Search for the cell housing the specified text and yield its (X, Y) center coordinate. 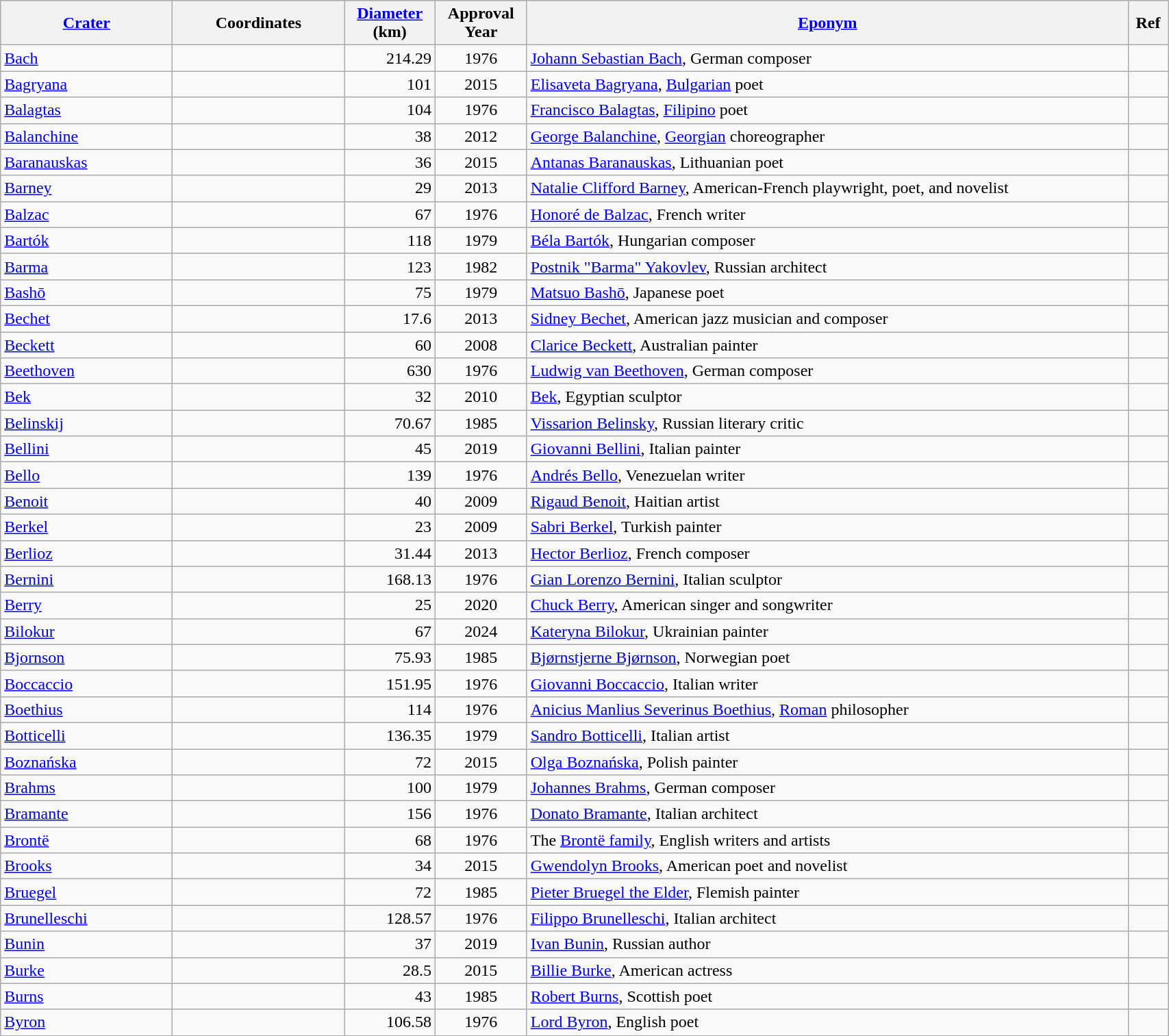
118 (390, 240)
Balagtas (86, 110)
136.35 (390, 735)
Robert Burns, Scottish poet (827, 996)
214.29 (390, 58)
1982 (481, 266)
Antanas Baranauskas, Lithuanian poet (827, 162)
Natalie Clifford Barney, American-French playwright, poet, and novelist (827, 188)
Boethius (86, 709)
2024 (481, 631)
36 (390, 162)
31.44 (390, 553)
128.57 (390, 918)
Sidney Bechet, American jazz musician and composer (827, 318)
Berlioz (86, 553)
Burns (86, 996)
Bek (86, 397)
45 (390, 449)
Byron (86, 1022)
Boccaccio (86, 683)
139 (390, 475)
2008 (481, 344)
Benoit (86, 501)
Ludwig van Beethoven, German composer (827, 371)
Vissarion Belinsky, Russian literary critic (827, 423)
Johann Sebastian Bach, German composer (827, 58)
123 (390, 266)
Crater (86, 23)
George Balanchine, Georgian choreographer (827, 136)
101 (390, 84)
Lord Byron, English poet (827, 1022)
Brooks (86, 866)
Baranauskas (86, 162)
The Brontë family, English writers and artists (827, 840)
Bello (86, 475)
156 (390, 814)
Bernini (86, 579)
Diameter(km) (390, 23)
75 (390, 292)
Bartók (86, 240)
Balanchine (86, 136)
Ivan Bunin, Russian author (827, 944)
114 (390, 709)
Clarice Beckett, Australian painter (827, 344)
Anicius Manlius Severinus Boethius, Roman philosopher (827, 709)
Eponym (827, 23)
Burke (86, 970)
40 (390, 501)
Béla Bartók, Hungarian composer (827, 240)
Brahms (86, 788)
Berry (86, 605)
Boznańska (86, 762)
43 (390, 996)
Balzac (86, 214)
168.13 (390, 579)
Bellini (86, 449)
Matsuo Bashō, Japanese poet (827, 292)
34 (390, 866)
104 (390, 110)
Bruegel (86, 892)
Bek, Egyptian sculptor (827, 397)
Honoré de Balzac, French writer (827, 214)
Berkel (86, 527)
60 (390, 344)
29 (390, 188)
Bjørnstjerne Bjørnson, Norwegian poet (827, 657)
Bechet (86, 318)
Chuck Berry, American singer and songwriter (827, 605)
Francisco Balagtas, Filipino poet (827, 110)
Ref (1148, 23)
2012 (481, 136)
Filippo Brunelleschi, Italian architect (827, 918)
2010 (481, 397)
23 (390, 527)
Belinskij (86, 423)
Botticelli (86, 735)
Barma (86, 266)
Olga Boznańska, Polish painter (827, 762)
Bach (86, 58)
75.93 (390, 657)
38 (390, 136)
68 (390, 840)
Giovanni Bellini, Italian painter (827, 449)
Beethoven (86, 371)
Rigaud Benoit, Haitian artist (827, 501)
Bunin (86, 944)
ApprovalYear (481, 23)
Sandro Botticelli, Italian artist (827, 735)
Billie Burke, American actress (827, 970)
Hector Berlioz, French composer (827, 553)
Bagryana (86, 84)
17.6 (390, 318)
Coordinates (259, 23)
Kateryna Bilokur, Ukrainian painter (827, 631)
Bilokur (86, 631)
Gwendolyn Brooks, American poet and novelist (827, 866)
630 (390, 371)
70.67 (390, 423)
Bashō (86, 292)
Donato Bramante, Italian architect (827, 814)
Giovanni Boccaccio, Italian writer (827, 683)
2020 (481, 605)
32 (390, 397)
28.5 (390, 970)
Gian Lorenzo Bernini, Italian sculptor (827, 579)
Postnik "Barma" Yakovlev, Russian architect (827, 266)
100 (390, 788)
Bjornson (86, 657)
25 (390, 605)
Johannes Brahms, German composer (827, 788)
Andrés Bello, Venezuelan writer (827, 475)
151.95 (390, 683)
106.58 (390, 1022)
Sabri Berkel, Turkish painter (827, 527)
Barney (86, 188)
Brunelleschi (86, 918)
37 (390, 944)
Brontë (86, 840)
Bramante (86, 814)
Beckett (86, 344)
Pieter Bruegel the Elder, Flemish painter (827, 892)
Elisaveta Bagryana, Bulgarian poet (827, 84)
